Pinpoint the cell where the given text exists, returning its (x, y) midpoint coordinate. 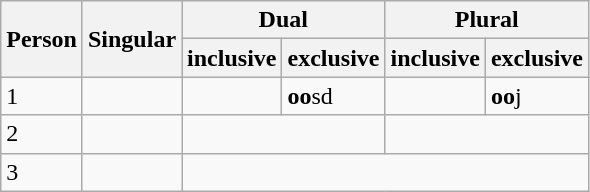
2 (42, 134)
Person (42, 39)
1 (42, 96)
Dual (284, 20)
3 (42, 172)
ooj (536, 96)
Plural (486, 20)
Singular (132, 39)
oosd (334, 96)
